Detect which cell encompasses the target text, then output its [x, y] center coordinate. 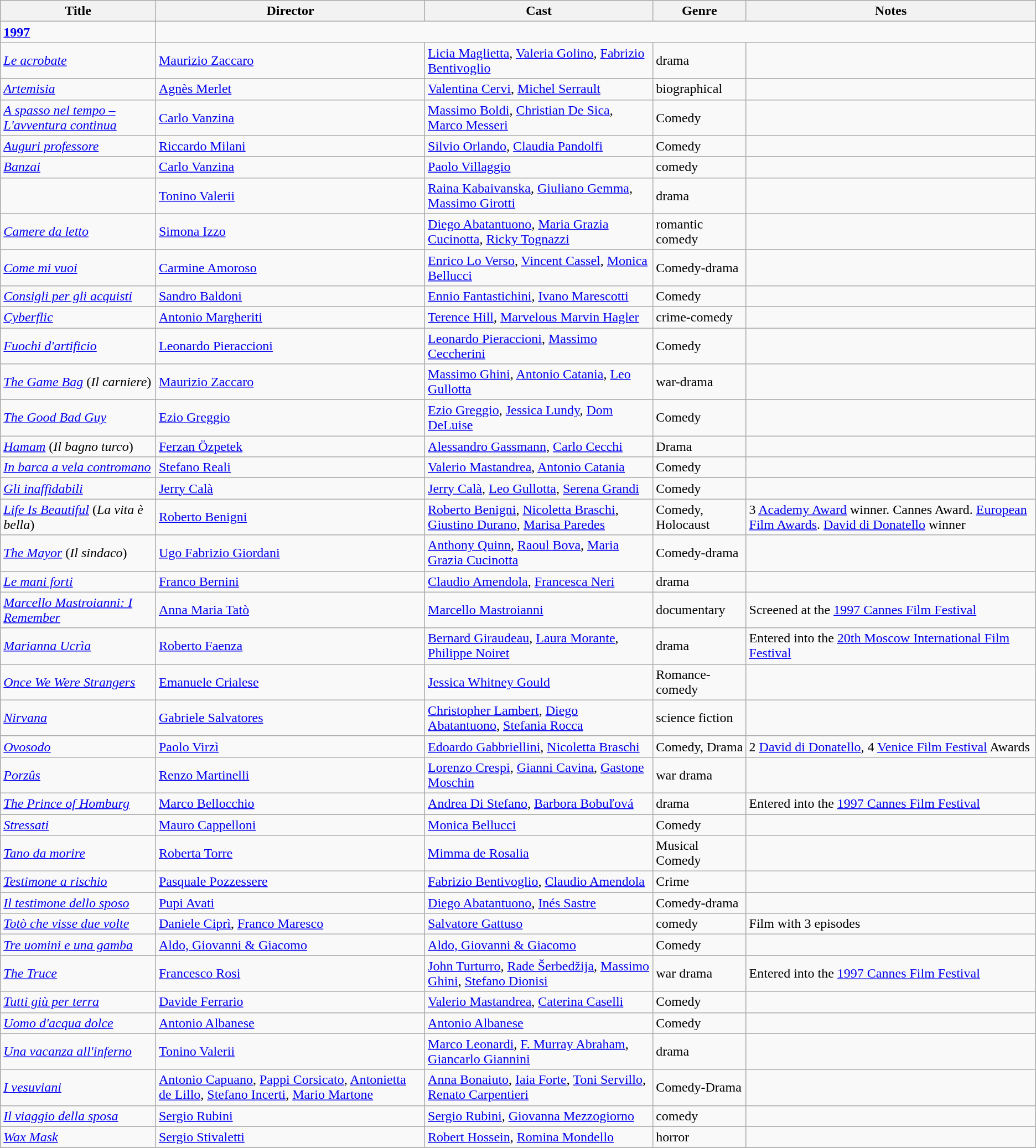
Emanuele Crialese [290, 682]
Marco Leonardi, F. Murray Abraham, Giancarlo Giannini [539, 1051]
Carmine Amoroso [290, 268]
Andrea Di Stefano, Barbora Bobuľová [539, 803]
Roberto Faenza [290, 646]
Ennio Fantastichini, Ivano Marescotti [539, 296]
In barca a vela contromano [79, 467]
I vesuviani [79, 1088]
Stefano Reali [290, 467]
Ferzan Özpetek [290, 446]
Enrico Lo Verso, Vincent Cassel, Monica Bellucci [539, 268]
Terence Hill, Marvelous Marvin Hagler [539, 317]
John Turturro, Rade Šerbedžija, Massimo Ghini, Stefano Dionisi [539, 974]
Nirvana [79, 718]
Le mani forti [79, 581]
Sandro Baldoni [290, 296]
Stressati [79, 825]
Salvatore Gattuso [539, 924]
Come mi vuoi [79, 268]
Agnès Merlet [290, 89]
Licia Maglietta, Valeria Golino, Fabrizio Bentivoglio [539, 61]
Davide Ferrario [290, 1002]
Pasquale Pozzessere [290, 882]
Francesco Rosi [290, 974]
Roberto Benigni [290, 517]
Antonio Capuano, Pappi Corsicato, Antonietta de Lillo, Stefano Incerti, Mario Martone [290, 1088]
Massimo Boldi, Christian De Sica, Marco Messeri [539, 117]
Renzo Martinelli [290, 775]
documentary [700, 610]
Valentina Cervi, Michel Serrault [539, 89]
Romance-comedy [700, 682]
Simona Izzo [290, 231]
Gabriele Salvatores [290, 718]
Cast [539, 11]
Fabrizio Bentivoglio, Claudio Amendola [539, 882]
Bernard Giraudeau, Laura Morante, Philippe Noiret [539, 646]
Paolo Villaggio [539, 167]
Una vacanza all'inferno [79, 1051]
The Good Bad Guy [79, 418]
Mauro Cappelloni [290, 825]
Riccardo Milani [290, 146]
Sergio Rubini [290, 1116]
Roberta Torre [290, 853]
1997 [79, 32]
Sergio Rubini, Giovanna Mezzogiorno [539, 1116]
Artemisia [79, 89]
Auguri professore [79, 146]
Jerry Calà [290, 489]
A spasso nel tempo – L'avventura continua [79, 117]
Tre uomini e una gamba [79, 945]
Marcello Mastroianni [539, 610]
Comedy, Holocaust [700, 517]
Anthony Quinn, Raoul Bova, Maria Grazia Cucinotta [539, 553]
Totò che visse due volte [79, 924]
Consigli per gli acquisti [79, 296]
Porzûs [79, 775]
Life Is Beautiful (La vita è bella) [79, 517]
Sergio Stivaletti [290, 1137]
3 Academy Award winner. Cannes Award. European Film Awards. David di Donatello winner [891, 517]
Comedy-Drama [700, 1088]
The Mayor (Il sindaco) [79, 553]
Fuochi d'artificio [79, 345]
The Game Bag (Il carniere) [79, 382]
Marco Bellocchio [290, 803]
Le acrobate [79, 61]
Ezio Greggio [290, 418]
Mimma de Rosalia [539, 853]
Banzai [79, 167]
Screened at the 1997 Cannes Film Festival [891, 610]
Film with 3 episodes [891, 924]
Leonardo Pieraccioni, Massimo Ceccherini [539, 345]
Director [290, 11]
Drama [700, 446]
Lorenzo Crespi, Gianni Cavina, Gastone Moschin [539, 775]
The Truce [79, 974]
Entered into the 20th Moscow International Film Festival [891, 646]
Ovosodo [79, 746]
Hamam (Il bagno turco) [79, 446]
Leonardo Pieraccioni [290, 345]
Diego Abatantuono, Maria Grazia Cucinotta, Ricky Tognazzi [539, 231]
Il viaggio della sposa [79, 1116]
Anna Bonaiuto, Iaia Forte, Toni Servillo, Renato Carpentieri [539, 1088]
Valerio Mastandrea, Antonio Catania [539, 467]
2 David di Donatello, 4 Venice Film Festival Awards [891, 746]
horror [700, 1137]
Pupi Avati [290, 903]
Valerio Mastandrea, Caterina Caselli [539, 1002]
Antonio Margheriti [290, 317]
Claudio Amendola, Francesca Neri [539, 581]
war-drama [700, 382]
Comedy, Drama [700, 746]
crime-comedy [700, 317]
Diego Abatantuono, Inés Sastre [539, 903]
Wax Mask [79, 1137]
Silvio Orlando, Claudia Pandolfi [539, 146]
biographical [700, 89]
Il testimone dello sposo [79, 903]
Jerry Calà, Leo Gullotta, Serena Grandi [539, 489]
Gli inaffidabili [79, 489]
Genre [700, 11]
Crime [700, 882]
Massimo Ghini, Antonio Catania, Leo Gullotta [539, 382]
Camere da letto [79, 231]
Franco Bernini [290, 581]
Edoardo Gabbriellini, Nicoletta Braschi [539, 746]
Jessica Whitney Gould [539, 682]
Paolo Virzì [290, 746]
Marcello Mastroianni: I Remember [79, 610]
Musical Comedy [700, 853]
Cyberflic [79, 317]
Robert Hossein, Romina Mondello [539, 1137]
The Prince of Homburg [79, 803]
Ezio Greggio, Jessica Lundy, Dom DeLuise [539, 418]
Tutti giù per terra [79, 1002]
Marianna Ucrìa [79, 646]
romantic comedy [700, 231]
Once We Were Strangers [79, 682]
science fiction [700, 718]
Anna Maria Tatò [290, 610]
Notes [891, 11]
Title [79, 11]
Tano da morire [79, 853]
Alessandro Gassmann, Carlo Cecchi [539, 446]
Daniele Ciprì, Franco Maresco [290, 924]
Monica Bellucci [539, 825]
Roberto Benigni, Nicoletta Braschi, Giustino Durano, Marisa Paredes [539, 517]
Ugo Fabrizio Giordani [290, 553]
Christopher Lambert, Diego Abatantuono, Stefania Rocca [539, 718]
Raina Kabaivanska, Giuliano Gemma, Massimo Girotti [539, 196]
Uomo d'acqua dolce [79, 1023]
Testimone a rischio [79, 882]
